Pinpoint the cell where the given text exists, returning its [x, y] midpoint coordinate. 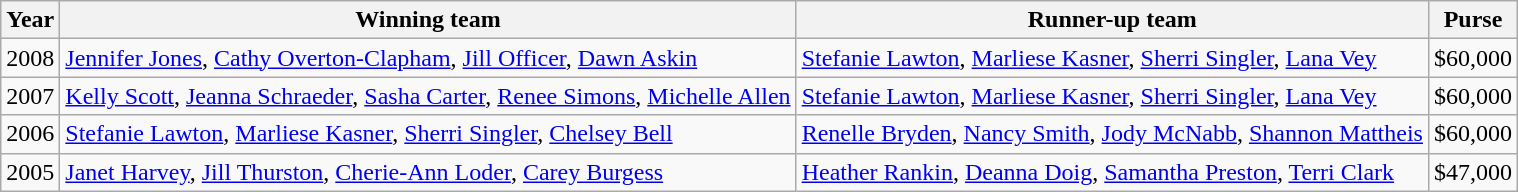
Jennifer Jones, Cathy Overton-Clapham, Jill Officer, Dawn Askin [428, 58]
2006 [30, 134]
Purse [1472, 20]
$47,000 [1472, 172]
2007 [30, 96]
Stefanie Lawton, Marliese Kasner, Sherri Singler, Chelsey Bell [428, 134]
Heather Rankin, Deanna Doig, Samantha Preston, Terri Clark [1112, 172]
2005 [30, 172]
Kelly Scott, Jeanna Schraeder, Sasha Carter, Renee Simons, Michelle Allen [428, 96]
Janet Harvey, Jill Thurston, Cherie-Ann Loder, Carey Burgess [428, 172]
Runner-up team [1112, 20]
Winning team [428, 20]
2008 [30, 58]
Year [30, 20]
Renelle Bryden, Nancy Smith, Jody McNabb, Shannon Mattheis [1112, 134]
